Output the [X, Y] coordinate of the center of the cell containing the given text.  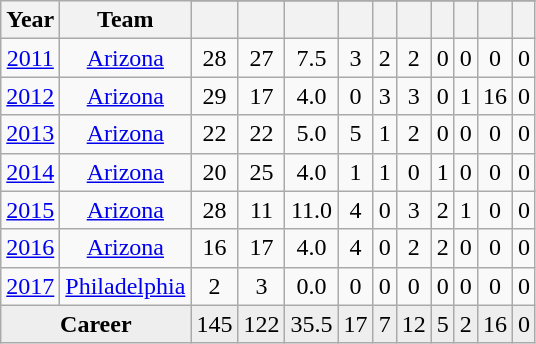
2011 [30, 58]
29 [214, 96]
11.0 [312, 210]
2017 [30, 286]
122 [262, 324]
25 [262, 172]
27 [262, 58]
35.5 [312, 324]
5.0 [312, 134]
145 [214, 324]
2015 [30, 210]
2014 [30, 172]
20 [214, 172]
12 [414, 324]
2013 [30, 134]
11 [262, 210]
2016 [30, 248]
2012 [30, 96]
Career [96, 324]
0.0 [312, 286]
Year [30, 20]
7 [384, 324]
Team [126, 20]
7.5 [312, 58]
Philadelphia [126, 286]
